Search for the cell housing the specified text and yield its (X, Y) center coordinate. 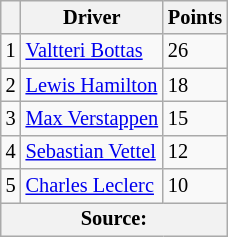
12 (195, 152)
Charles Leclerc (92, 186)
Lewis Hamilton (92, 85)
4 (11, 152)
Source: (114, 219)
15 (195, 118)
18 (195, 85)
26 (195, 51)
2 (11, 85)
Max Verstappen (92, 118)
3 (11, 118)
10 (195, 186)
Valtteri Bottas (92, 51)
1 (11, 51)
Driver (92, 17)
5 (11, 186)
Points (195, 17)
Sebastian Vettel (92, 152)
